Scan for the cell matching the given text and deliver its (X, Y) coordinate at center. 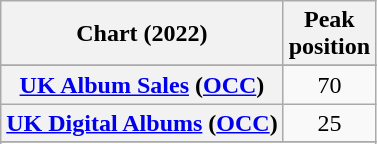
UK Album Sales (OCC) (142, 85)
70 (329, 85)
Peakposition (329, 34)
25 (329, 123)
UK Digital Albums (OCC) (142, 123)
Chart (2022) (142, 34)
